Provide the (X, Y) coordinate of the cell's center where the given text is located.  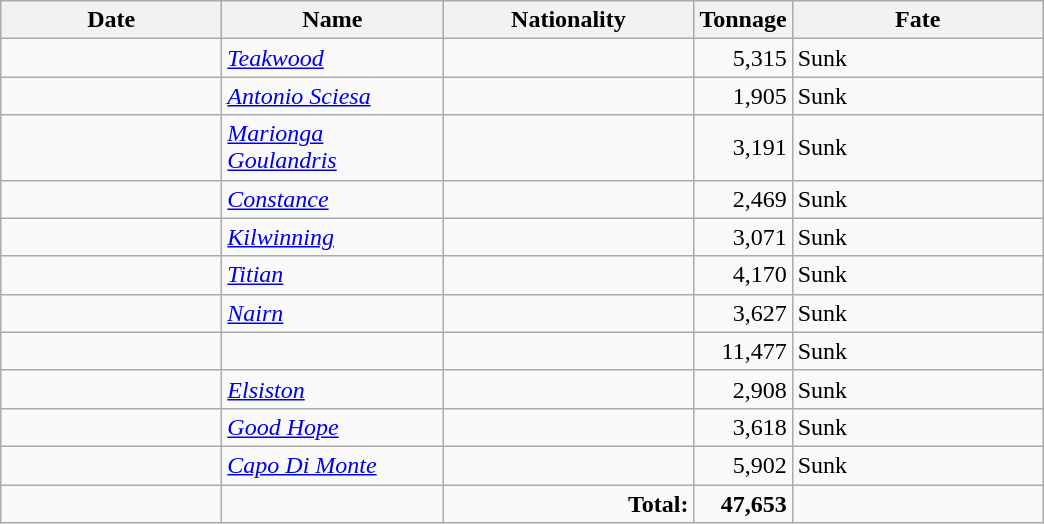
Kilwinning (332, 237)
Teakwood (332, 58)
Capo Di Monte (332, 465)
Nairn (332, 313)
Date (112, 20)
3,071 (743, 237)
Antonio Sciesa (332, 96)
Tonnage (743, 20)
5,315 (743, 58)
11,477 (743, 351)
Name (332, 20)
1,905 (743, 96)
Constance (332, 199)
2,469 (743, 199)
5,902 (743, 465)
Titian (332, 275)
Total: (568, 503)
Fate (918, 20)
3,618 (743, 427)
3,627 (743, 313)
Elsiston (332, 389)
3,191 (743, 148)
Nationality (568, 20)
Marionga Goulandris (332, 148)
4,170 (743, 275)
2,908 (743, 389)
Good Hope (332, 427)
47,653 (743, 503)
